Pinpoint the cell where the given text exists, returning its (x, y) midpoint coordinate. 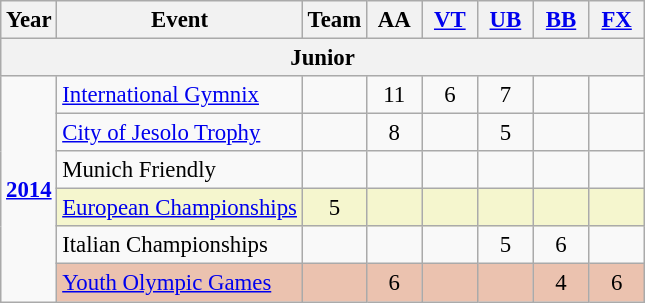
VT (450, 20)
Year (29, 20)
Team (334, 20)
BB (561, 20)
City of Jesolo Trophy (180, 133)
Youth Olympic Games (180, 283)
7 (506, 95)
4 (561, 283)
2014 (29, 189)
Italian Championships (180, 245)
European Championships (180, 208)
AA (394, 20)
8 (394, 133)
UB (506, 20)
Munich Friendly (180, 170)
11 (394, 95)
International Gymnix (180, 95)
Event (180, 20)
Junior (323, 58)
FX (617, 20)
